Pinpoint the cell where the given text exists, returning its (X, Y) midpoint coordinate. 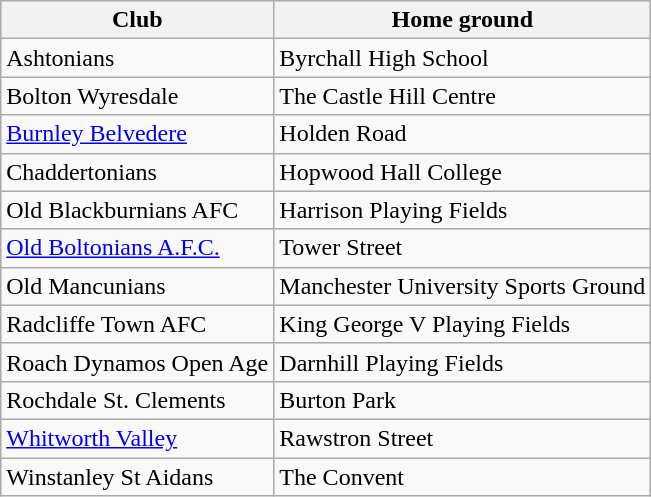
Rawstron Street (462, 438)
Bolton Wyresdale (138, 96)
Whitworth Valley (138, 438)
Rochdale St. Clements (138, 400)
Manchester University Sports Ground (462, 286)
Tower Street (462, 248)
Burton Park (462, 400)
The Convent (462, 477)
Old Boltonians A.F.C. (138, 248)
Burnley Belvedere (138, 134)
Byrchall High School (462, 58)
Roach Dynamos Open Age (138, 362)
Harrison Playing Fields (462, 210)
Club (138, 20)
Old Blackburnians AFC (138, 210)
Ashtonians (138, 58)
Winstanley St Aidans (138, 477)
Radcliffe Town AFC (138, 324)
The Castle Hill Centre (462, 96)
Home ground (462, 20)
Old Mancunians (138, 286)
Chaddertonians (138, 172)
Darnhill Playing Fields (462, 362)
Holden Road (462, 134)
King George V Playing Fields (462, 324)
Hopwood Hall College (462, 172)
